Return (X, Y) of the center of cell containing provided text 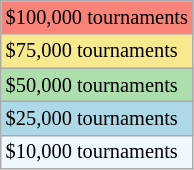
$25,000 tournaments (97, 118)
$100,000 tournaments (97, 17)
$75,000 tournaments (97, 51)
$10,000 tournaments (97, 152)
$50,000 tournaments (97, 85)
